Identify which cell holds the provided text, then report its [X, Y] central coordinate. 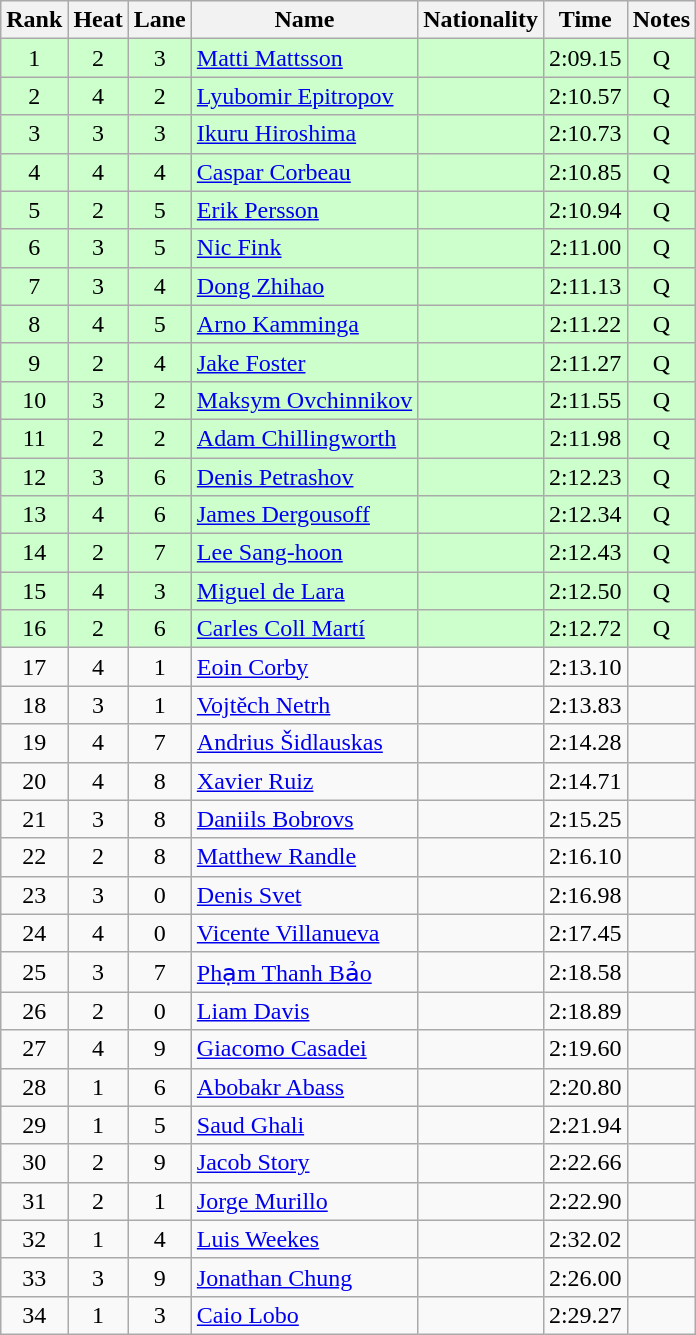
2:11.00 [585, 248]
Adam Chillingworth [304, 438]
11 [34, 438]
10 [34, 400]
Notes [661, 20]
23 [34, 895]
17 [34, 667]
2:22.66 [585, 1163]
Miguel de Lara [304, 591]
Jacob Story [304, 1163]
2:13.10 [585, 667]
31 [34, 1201]
21 [34, 819]
2:14.28 [585, 743]
2:22.90 [585, 1201]
Maksym Ovchinnikov [304, 400]
Jorge Murillo [304, 1201]
2:26.00 [585, 1277]
Lane [160, 20]
2:11.98 [585, 438]
2:18.58 [585, 972]
2:16.98 [585, 895]
33 [34, 1277]
16 [34, 629]
2:10.94 [585, 210]
32 [34, 1239]
Xavier Ruiz [304, 781]
Caspar Corbeau [304, 172]
Lyubomir Epitropov [304, 96]
Dong Zhihao [304, 286]
Rank [34, 20]
Vojtěch Netrh [304, 705]
Matthew Randle [304, 857]
Saud Ghali [304, 1125]
Caio Lobo [304, 1315]
Nic Fink [304, 248]
2:20.80 [585, 1087]
Denis Petrashov [304, 477]
James Dergousoff [304, 515]
20 [34, 781]
2:16.10 [585, 857]
28 [34, 1087]
2:10.85 [585, 172]
2:19.60 [585, 1049]
Denis Svet [304, 895]
2:21.94 [585, 1125]
2:12.43 [585, 553]
Heat [98, 20]
2:12.72 [585, 629]
26 [34, 1011]
2:15.25 [585, 819]
2:32.02 [585, 1239]
2:11.13 [585, 286]
Jonathan Chung [304, 1277]
2:10.73 [585, 134]
Lee Sang-hoon [304, 553]
Time [585, 20]
Eoin Corby [304, 667]
Ikuru Hiroshima [304, 134]
2:11.22 [585, 324]
12 [34, 477]
2:13.83 [585, 705]
2:11.55 [585, 400]
Andrius Šidlauskas [304, 743]
18 [34, 705]
2:18.89 [585, 1011]
34 [34, 1315]
Arno Kamminga [304, 324]
Daniils Bobrovs [304, 819]
2:10.57 [585, 96]
Liam Davis [304, 1011]
27 [34, 1049]
Name [304, 20]
24 [34, 933]
2:29.27 [585, 1315]
Matti Mattsson [304, 58]
25 [34, 972]
14 [34, 553]
15 [34, 591]
Erik Persson [304, 210]
Carles Coll Martí [304, 629]
2:12.50 [585, 591]
13 [34, 515]
2:09.15 [585, 58]
Phạm Thanh Bảo [304, 972]
Giacomo Casadei [304, 1049]
Jake Foster [304, 362]
2:12.34 [585, 515]
Luis Weekes [304, 1239]
Nationality [481, 20]
Abobakr Abass [304, 1087]
2:12.23 [585, 477]
29 [34, 1125]
Vicente Villanueva [304, 933]
2:14.71 [585, 781]
22 [34, 857]
30 [34, 1163]
19 [34, 743]
2:17.45 [585, 933]
2:11.27 [585, 362]
